Search for the cell housing the specified text and yield its [x, y] center coordinate. 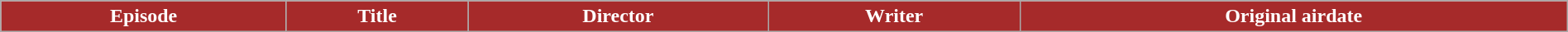
Title [377, 16]
Episode [144, 16]
Original airdate [1293, 16]
Writer [894, 16]
Director [619, 16]
